Pinpoint the cell where the given text exists, returning its [X, Y] midpoint coordinate. 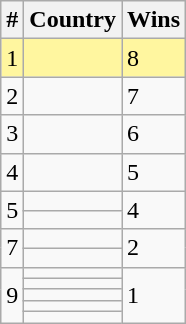
Country [73, 20]
3 [12, 134]
# [12, 20]
Wins [154, 20]
8 [154, 58]
9 [12, 294]
6 [154, 134]
